Search for the cell housing the specified text and yield its [x, y] center coordinate. 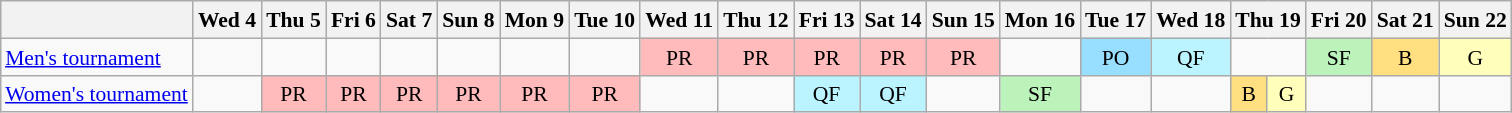
Fri 20 [1339, 20]
Wed 4 [227, 20]
Sun 15 [964, 20]
Sun 22 [1476, 20]
Tue 10 [604, 20]
Wed 11 [679, 20]
Women's tournament [96, 94]
Fri 13 [827, 20]
Sat 7 [409, 20]
Tue 17 [1116, 20]
Thu 5 [294, 20]
Mon 16 [1040, 20]
Mon 9 [534, 20]
Thu 19 [1268, 20]
PO [1116, 56]
Men's tournament [96, 56]
Fri 6 [354, 20]
Thu 12 [756, 20]
Sat 21 [1406, 20]
Sun 8 [468, 20]
Sat 14 [894, 20]
Wed 18 [1190, 20]
